Scan for the cell matching the given text and deliver its [x, y] coordinate at center. 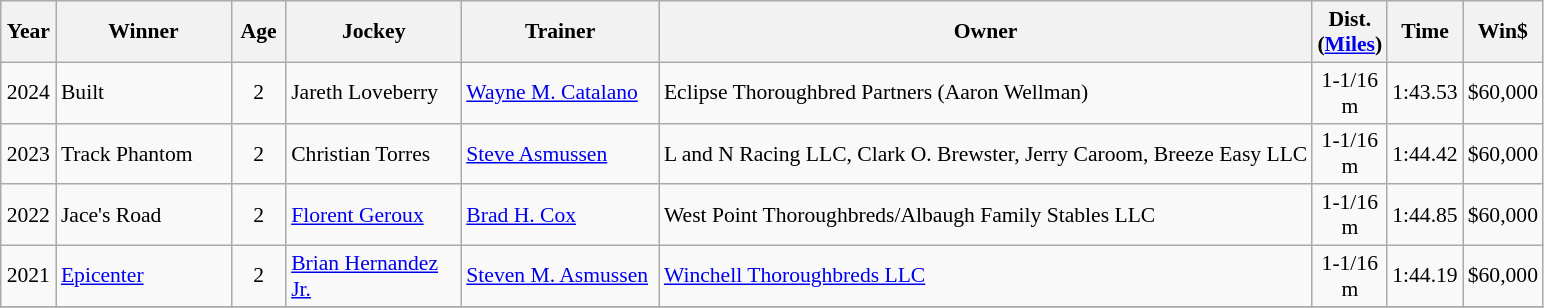
Epicenter [144, 276]
Time [1424, 32]
Steve Asmussen [560, 154]
2024 [28, 92]
Year [28, 32]
Florent Geroux [374, 216]
1:44.85 [1424, 216]
Brad H. Cox [560, 216]
Winchell Thoroughbreds LLC [986, 276]
Track Phantom [144, 154]
Eclipse Thoroughbred Partners (Aaron Wellman) [986, 92]
2023 [28, 154]
Built [144, 92]
1:44.42 [1424, 154]
Brian Hernandez Jr. [374, 276]
Jockey [374, 32]
Trainer [560, 32]
West Point Thoroughbreds/Albaugh Family Stables LLC [986, 216]
Christian Torres [374, 154]
Owner [986, 32]
1:44.19 [1424, 276]
Jareth Loveberry [374, 92]
2021 [28, 276]
Win$ [1503, 32]
2022 [28, 216]
1:43.53 [1424, 92]
Dist. (Miles) [1350, 32]
Age [258, 32]
L and N Racing LLC, Clark O. Brewster, Jerry Caroom, Breeze Easy LLC [986, 154]
Wayne M. Catalano [560, 92]
Jace's Road [144, 216]
Winner [144, 32]
Steven M. Asmussen [560, 276]
